Determine the (X, Y) coordinate at the center of the cell enclosing the given text.  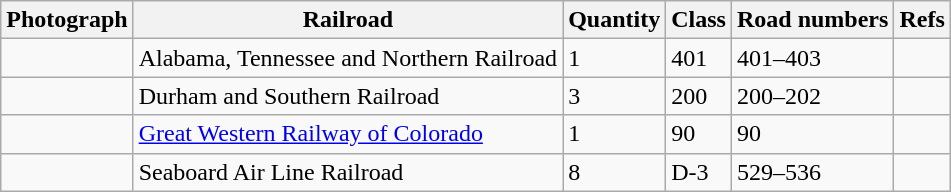
Refs (922, 20)
529–536 (812, 172)
Photograph (67, 20)
Alabama, Tennessee and Northern Railroad (348, 58)
Seaboard Air Line Railroad (348, 172)
Great Western Railway of Colorado (348, 134)
Durham and Southern Railroad (348, 96)
200 (699, 96)
200–202 (812, 96)
8 (614, 172)
D-3 (699, 172)
Quantity (614, 20)
Railroad (348, 20)
3 (614, 96)
401–403 (812, 58)
Road numbers (812, 20)
Class (699, 20)
401 (699, 58)
